Return [x, y] of the center of cell containing provided text 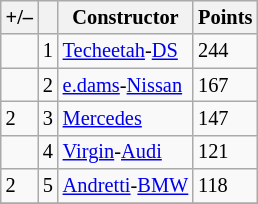
147 [225, 118]
118 [225, 186]
244 [225, 51]
+/– [20, 17]
167 [225, 85]
Points [225, 17]
Constructor [126, 17]
Andretti-BMW [126, 186]
Mercedes [126, 118]
121 [225, 152]
5 [48, 186]
3 [48, 118]
1 [48, 51]
Virgin-Audi [126, 152]
e.dams-Nissan [126, 85]
4 [48, 152]
Techeetah-DS [126, 51]
